Detect which cell encompasses the target text, then output its (X, Y) center coordinate. 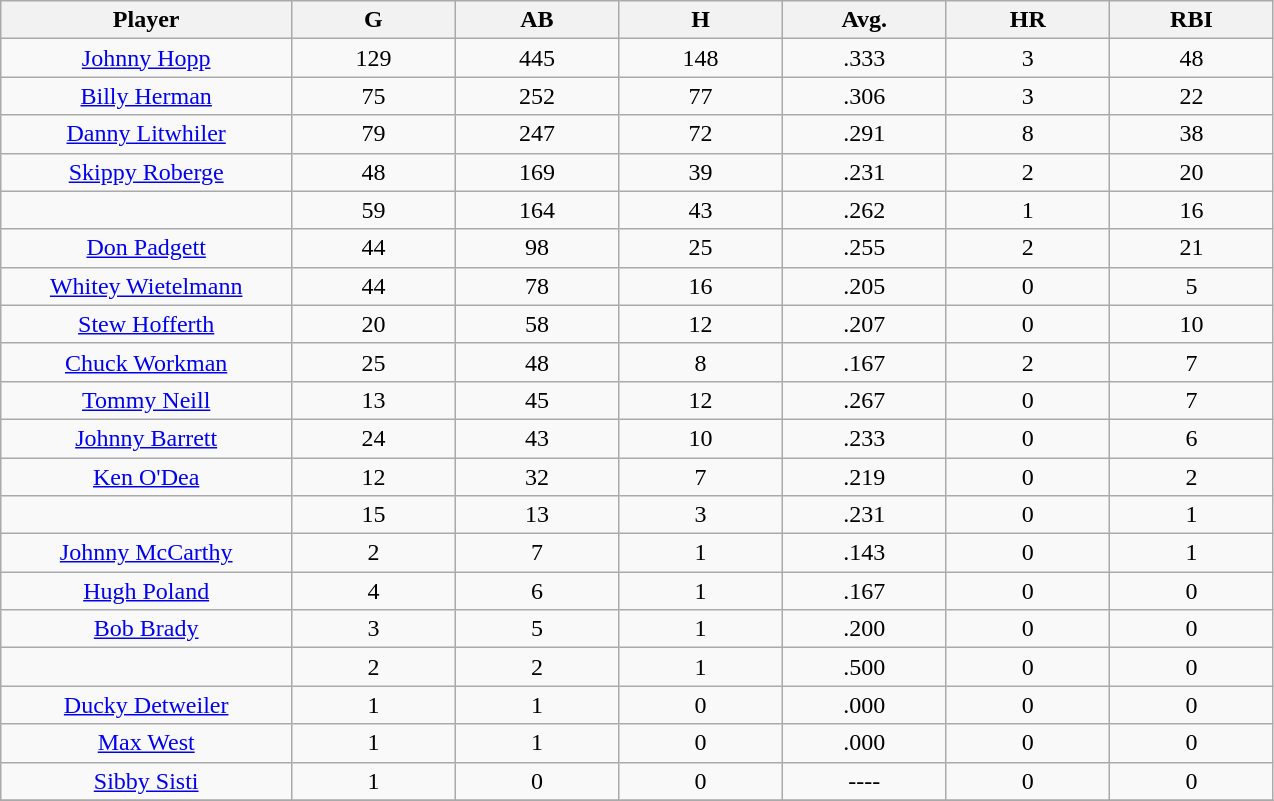
129 (374, 58)
.143 (864, 553)
Stew Hofferth (146, 324)
21 (1192, 248)
32 (537, 477)
.255 (864, 248)
Chuck Workman (146, 362)
Ducky Detweiler (146, 705)
.205 (864, 286)
Sibby Sisti (146, 781)
164 (537, 210)
Don Padgett (146, 248)
Max West (146, 743)
.262 (864, 210)
.306 (864, 96)
Tommy Neill (146, 400)
38 (1192, 134)
39 (701, 172)
Avg. (864, 20)
.207 (864, 324)
.219 (864, 477)
Billy Herman (146, 96)
15 (374, 515)
445 (537, 58)
58 (537, 324)
.233 (864, 438)
22 (1192, 96)
RBI (1192, 20)
169 (537, 172)
98 (537, 248)
Danny Litwhiler (146, 134)
.200 (864, 629)
Johnny Hopp (146, 58)
59 (374, 210)
79 (374, 134)
45 (537, 400)
.500 (864, 667)
24 (374, 438)
72 (701, 134)
4 (374, 591)
252 (537, 96)
.333 (864, 58)
G (374, 20)
148 (701, 58)
77 (701, 96)
78 (537, 286)
Whitey Wietelmann (146, 286)
AB (537, 20)
Bob Brady (146, 629)
247 (537, 134)
75 (374, 96)
HR (1028, 20)
Johnny McCarthy (146, 553)
---- (864, 781)
.291 (864, 134)
.267 (864, 400)
Johnny Barrett (146, 438)
Player (146, 20)
Skippy Roberge (146, 172)
Hugh Poland (146, 591)
H (701, 20)
Ken O'Dea (146, 477)
